Detect which cell encompasses the target text, then output its [x, y] center coordinate. 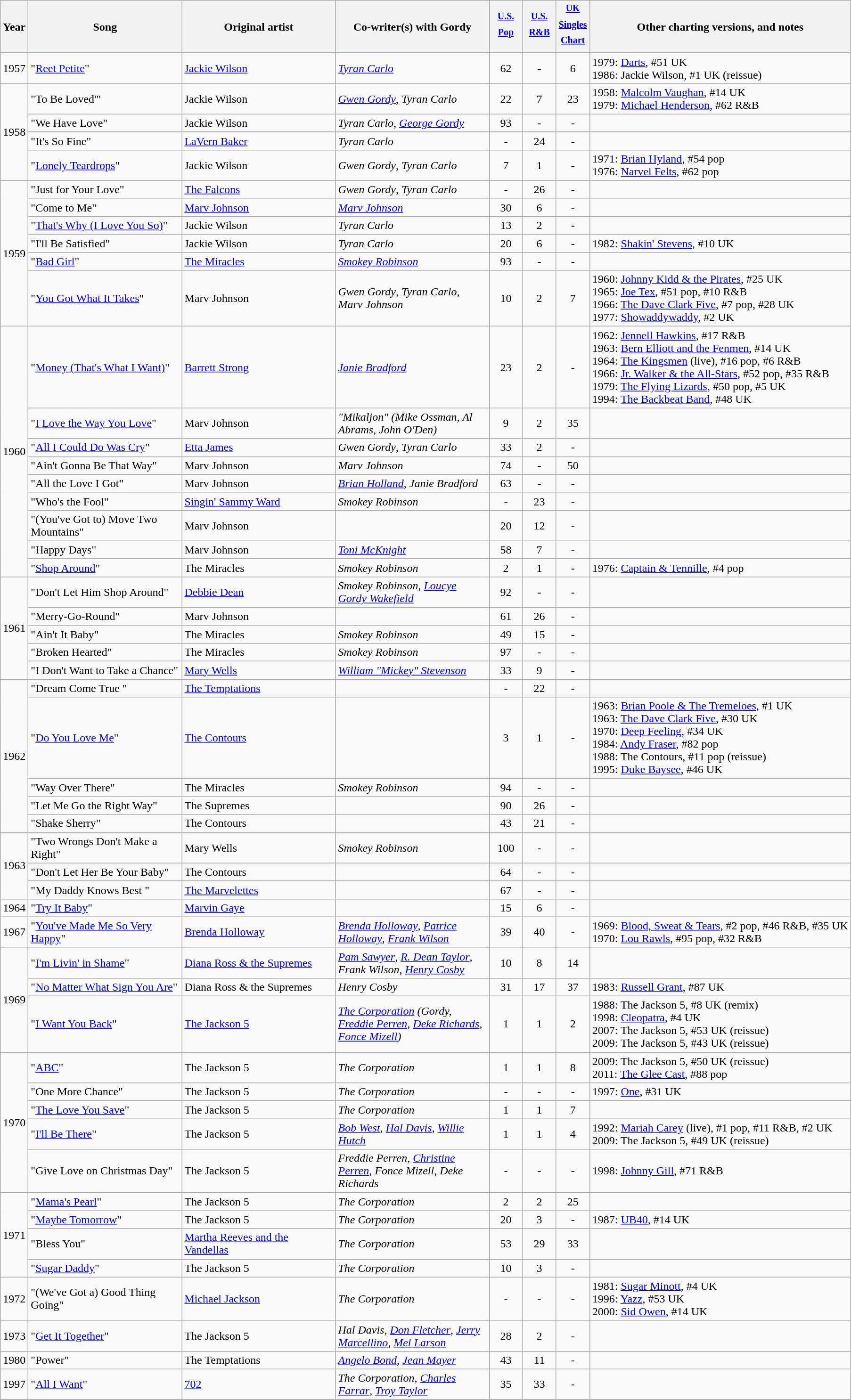
The Corporation, Charles Farrar, Troy Taylor [412, 1384]
1959 [14, 253]
1988: The Jackson 5, #8 UK (remix)1998: Cleopatra, #4 UK2007: The Jackson 5, #53 UK (reissue)2009: The Jackson 5, #43 UK (reissue) [720, 1024]
97 [506, 652]
"No Matter What Sign You Are" [105, 987]
Freddie Perren, Christine Perren, Fonce Mizell, Deke Richards [412, 1171]
"That's Why (I Love You So)" [105, 226]
William "Mickey" Stevenson [412, 670]
"I'll Be There" [105, 1134]
"Don't Let Him Shop Around" [105, 593]
The Falcons [259, 190]
"Sugar Daddy" [105, 1268]
U.S. R&B [539, 27]
"All I Could Do Was Cry" [105, 448]
"I Don't Want to Take a Chance" [105, 670]
"Get It Together" [105, 1336]
1962 [14, 756]
"Merry-Go-Round" [105, 617]
"Mikaljon" (Mike Ossman, Al Abrams, John O'Den) [412, 423]
Year [14, 27]
"Lonely Teardrops" [105, 166]
Martha Reeves and the Vandellas [259, 1244]
58 [506, 550]
"We Have Love" [105, 123]
Barrett Strong [259, 367]
"(We've Got a) Good Thing Going" [105, 1299]
Co-writer(s) with Gordy [412, 27]
"Dream Come True " [105, 688]
1967 [14, 932]
"Shop Around" [105, 568]
49 [506, 635]
Henry Cosby [412, 987]
11 [539, 1360]
31 [506, 987]
1983: Russell Grant, #87 UK [720, 987]
"I'll Be Satisfied" [105, 244]
U.S. Pop [506, 27]
1982: Shakin' Stevens, #10 UK [720, 244]
92 [506, 593]
"It's So Fine" [105, 141]
"Let Me Go the Right Way" [105, 806]
Other charting versions, and notes [720, 27]
"I Love the Way You Love" [105, 423]
The Marvelettes [259, 890]
1987: UB40, #14 UK [720, 1220]
4 [573, 1134]
"Ain't It Baby" [105, 635]
1980 [14, 1360]
Michael Jackson [259, 1299]
Pam Sawyer, R. Dean Taylor, Frank Wilson, Henry Cosby [412, 963]
"To Be Loved'" [105, 99]
1957 [14, 68]
"Come to Me" [105, 208]
"You Got What It Takes" [105, 299]
1960: Johnny Kidd & the Pirates, #25 UK1965: Joe Tex, #51 pop, #10 R&B1966: The Dave Clark Five, #7 pop, #28 UK1977: Showaddywaddy, #2 UK [720, 299]
1963 [14, 866]
"Two Wrongs Don't Make a Right" [105, 848]
64 [506, 872]
Original artist [259, 27]
Etta James [259, 448]
"The Love You Save" [105, 1110]
40 [539, 932]
30 [506, 208]
50 [573, 465]
"You've Made Me So Very Happy" [105, 932]
1992: Mariah Carey (live), #1 pop, #11 R&B, #2 UK2009: The Jackson 5, #49 UK (reissue) [720, 1134]
1969: Blood, Sweat & Tears, #2 pop, #46 R&B, #35 UK1970: Lou Rawls, #95 pop, #32 R&B [720, 932]
"Happy Days" [105, 550]
"Maybe Tomorrow" [105, 1220]
"Power" [105, 1360]
Song [105, 27]
"I Want You Back" [105, 1024]
"Just for Your Love" [105, 190]
Gwen Gordy, Tyran Carlo, Marv Johnson [412, 299]
37 [573, 987]
"ABC" [105, 1067]
94 [506, 788]
1981: Sugar Minott, #4 UK1996: Yazz, #53 UK2000: Sid Owen, #14 UK [720, 1299]
1973 [14, 1336]
"Give Love on Christmas Day" [105, 1171]
"Shake Sherry" [105, 823]
61 [506, 617]
"Money (That's What I Want)" [105, 367]
90 [506, 806]
"Reet Petite" [105, 68]
1997 [14, 1384]
62 [506, 68]
"I'm Livin' in Shame" [105, 963]
"Bless You" [105, 1244]
25 [573, 1202]
1969 [14, 1000]
Debbie Dean [259, 593]
1960 [14, 452]
"Don't Let Her Be Your Baby" [105, 872]
1998: Johnny Gill, #71 R&B [720, 1171]
1964 [14, 908]
Singin' Sammy Ward [259, 501]
1979: Darts, #51 UK1986: Jackie Wilson, #1 UK (reissue) [720, 68]
Tyran Carlo, George Gordy [412, 123]
"Bad Girl" [105, 261]
LaVern Baker [259, 141]
Brenda Holloway, Patrice Holloway, Frank Wilson [412, 932]
"Broken Hearted" [105, 652]
14 [573, 963]
Hal Davis, Don Fletcher, Jerry Marcellino, Mel Larson [412, 1336]
Bob West, Hal Davis, Willie Hutch [412, 1134]
1971 [14, 1235]
"Try It Baby" [105, 908]
100 [506, 848]
"(You've Got to) Move Two Mountains" [105, 526]
1971: Brian Hyland, #54 pop1976: Narvel Felts, #62 pop [720, 166]
63 [506, 483]
24 [539, 141]
"Who's the Fool" [105, 501]
"Mama's Pearl" [105, 1202]
12 [539, 526]
"Way Over There" [105, 788]
The Supremes [259, 806]
Janie Bradford [412, 367]
UK Singles Chart [573, 27]
17 [539, 987]
1997: One, #31 UK [720, 1092]
1958: Malcolm Vaughan, #14 UK1979: Michael Henderson, #62 R&B [720, 99]
"One More Chance" [105, 1092]
53 [506, 1244]
"All the Love I Got" [105, 483]
1970 [14, 1123]
39 [506, 932]
1958 [14, 132]
2009: The Jackson 5, #50 UK (reissue)2011: The Glee Cast, #88 pop [720, 1067]
21 [539, 823]
"All I Want" [105, 1384]
"Ain't Gonna Be That Way" [105, 465]
Angelo Bond, Jean Mayer [412, 1360]
28 [506, 1336]
1972 [14, 1299]
702 [259, 1384]
67 [506, 890]
29 [539, 1244]
1961 [14, 628]
74 [506, 465]
Marvin Gaye [259, 908]
13 [506, 226]
Brenda Holloway [259, 932]
"Do You Love Me" [105, 738]
Brian Holland, Janie Bradford [412, 483]
1976: Captain & Tennille, #4 pop [720, 568]
Smokey Robinson, Loucye Gordy Wakefield [412, 593]
Toni McKnight [412, 550]
The Corporation (Gordy, Freddie Perren, Deke Richards, Fonce Mizell) [412, 1024]
"My Daddy Knows Best " [105, 890]
